Detect which cell encompasses the target text, then output its [X, Y] center coordinate. 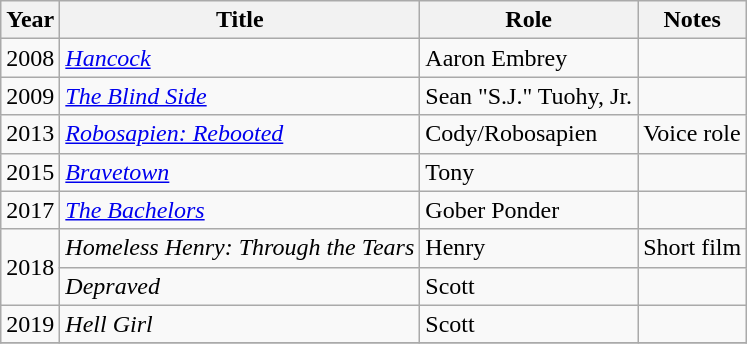
The Bachelors [240, 210]
Short film [692, 248]
2015 [30, 172]
Gober Ponder [529, 210]
Tony [529, 172]
Hell Girl [240, 324]
Sean "S.J." Tuohy, Jr. [529, 96]
Robosapien: Rebooted [240, 134]
Notes [692, 20]
Aaron Embrey [529, 58]
2019 [30, 324]
Voice role [692, 134]
Depraved [240, 286]
Henry [529, 248]
2009 [30, 96]
Title [240, 20]
Hancock [240, 58]
Role [529, 20]
Cody/Robosapien [529, 134]
Homeless Henry: Through the Tears [240, 248]
2013 [30, 134]
The Blind Side [240, 96]
Year [30, 20]
2018 [30, 267]
2008 [30, 58]
Bravetown [240, 172]
2017 [30, 210]
